Search for the cell housing the specified text and yield its [x, y] center coordinate. 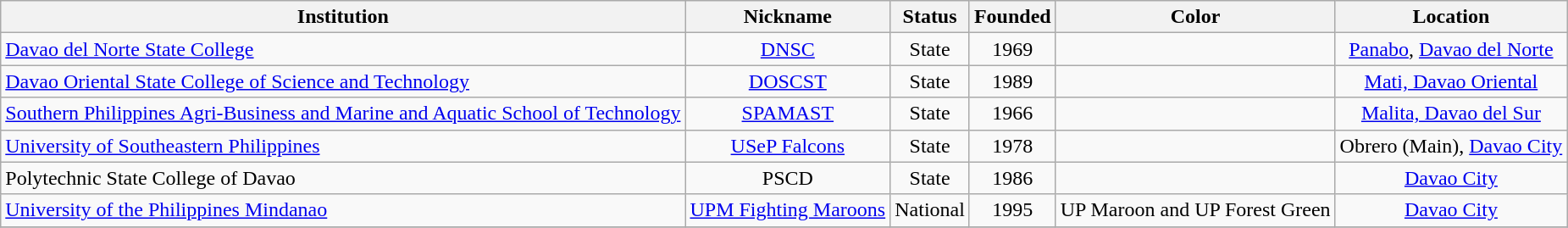
SPAMAST [788, 114]
Status [930, 17]
UPM Fighting Maroons [788, 210]
UP Maroon and UP Forest Green [1195, 210]
DOSCST [788, 81]
Davao Oriental State College of Science and Technology [343, 81]
1966 [1012, 114]
Nickname [788, 17]
Davao del Norte State College [343, 49]
PSCD [788, 178]
DNSC [788, 49]
Mati, Davao Oriental [1451, 81]
University of Southeastern Philippines [343, 146]
1969 [1012, 49]
Southern Philippines Agri-Business and Marine and Aquatic School of Technology [343, 114]
Polytechnic State College of Davao [343, 178]
Institution [343, 17]
Obrero (Main), Davao City [1451, 146]
National [930, 210]
Color [1195, 17]
Location [1451, 17]
1986 [1012, 178]
Panabo, Davao del Norte [1451, 49]
Founded [1012, 17]
USeP Falcons [788, 146]
1989 [1012, 81]
1978 [1012, 146]
University of the Philippines Mindanao [343, 210]
1995 [1012, 210]
Malita, Davao del Sur [1451, 114]
